Determine the (X, Y) coordinate at the center of the cell enclosing the given text.  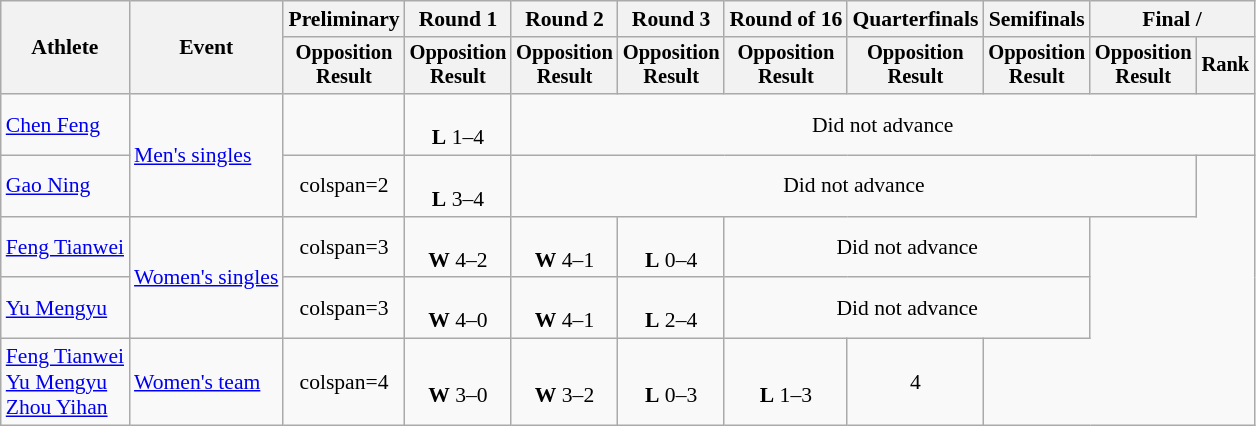
L 0–4 (672, 248)
Round of 16 (786, 19)
W 4–0 (458, 308)
Women's team (206, 382)
L 3–4 (458, 186)
W 3–2 (564, 382)
Quarterfinals (915, 19)
L 1–3 (786, 382)
Gao Ning (65, 186)
W 4–2 (458, 248)
Feng TianweiYu MengyuZhou Yihan (65, 382)
L 1–4 (458, 124)
colspan=2 (344, 186)
Final / (1172, 19)
Feng Tianwei (65, 248)
Rank (1226, 66)
Round 2 (564, 19)
Men's singles (206, 155)
Semifinals (1036, 19)
Preliminary (344, 19)
L 2–4 (672, 308)
Event (206, 48)
colspan=4 (344, 382)
W 3–0 (458, 382)
Athlete (65, 48)
L 0–3 (672, 382)
Yu Mengyu (65, 308)
Women's singles (206, 278)
Round 3 (672, 19)
Round 1 (458, 19)
Chen Feng (65, 124)
4 (915, 382)
